Pinpoint the cell where the given text exists, returning its [X, Y] midpoint coordinate. 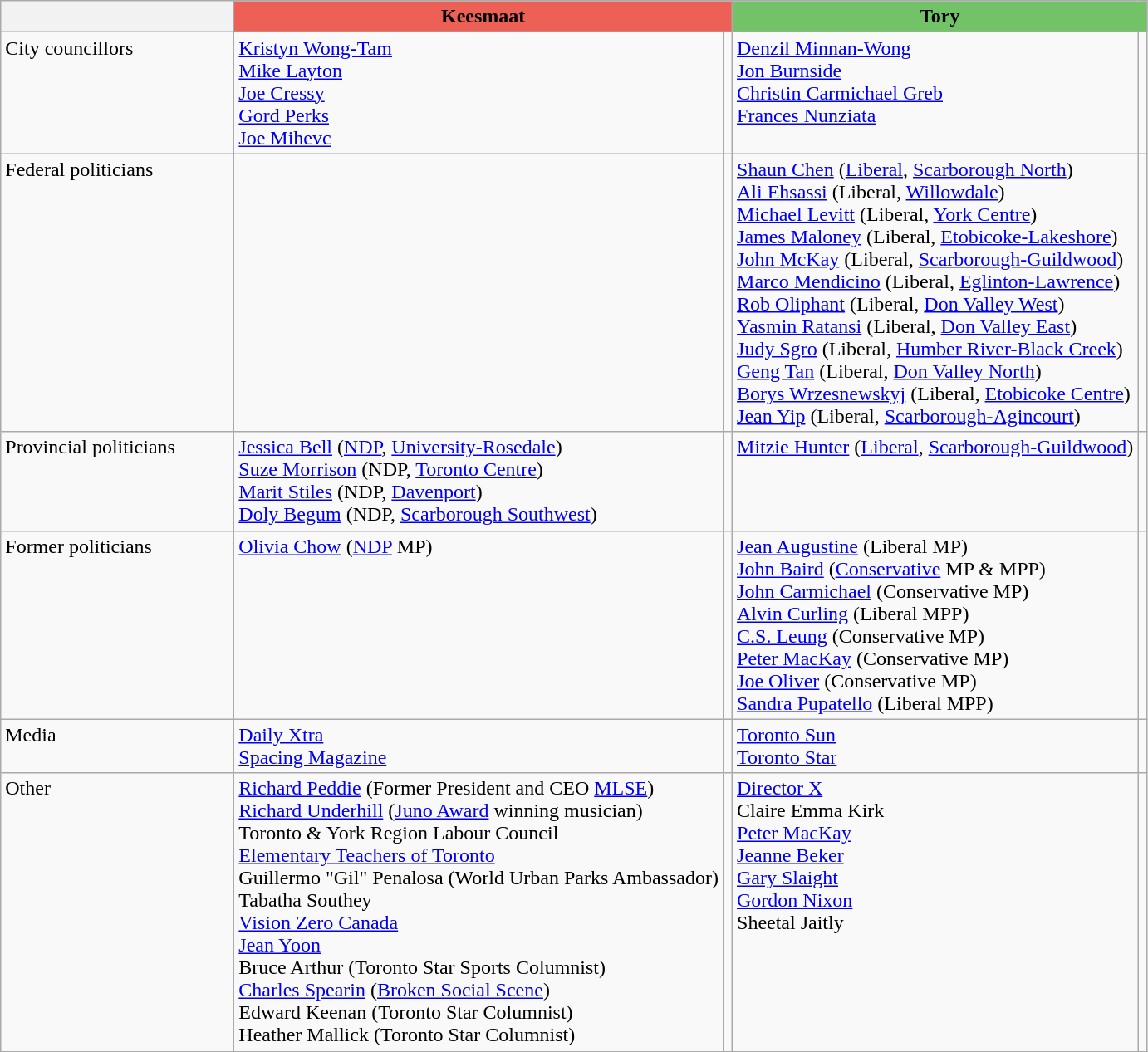
Daily XtraSpacing Magazine [478, 746]
Olivia Chow (NDP MP) [478, 624]
Federal politicians [118, 292]
Toronto SunToronto Star [935, 746]
Tory [940, 17]
Denzil Minnan-WongJon BurnsideChristin Carmichael GrebFrances Nunziata [935, 93]
Director XClaire Emma KirkPeter MacKayJeanne BekerGary SlaightGordon NixonSheetal Jaitly [935, 912]
Media [118, 746]
Provincial politicians [118, 482]
Jessica Bell (NDP, University-Rosedale)Suze Morrison (NDP, Toronto Centre)Marit Stiles (NDP, Davenport)Doly Begum (NDP, Scarborough Southwest) [478, 482]
Kristyn Wong-TamMike LaytonJoe CressyGord PerksJoe Mihevc [478, 93]
Former politicians [118, 624]
Mitzie Hunter (Liberal, Scarborough-Guildwood) [935, 482]
City councillors [118, 93]
Other [118, 912]
Keesmaat [483, 17]
